Provide the [X, Y] coordinate of the cell's center where the given text is located.  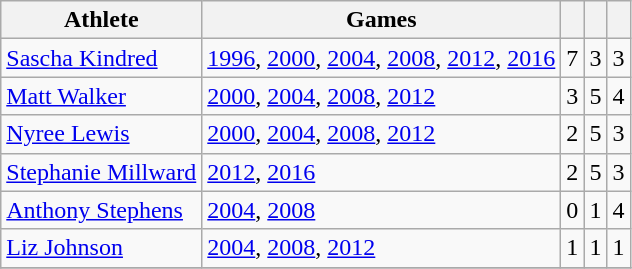
Nyree Lewis [102, 134]
2004, 2008 [382, 210]
Liz Johnson [102, 248]
1996, 2000, 2004, 2008, 2012, 2016 [382, 58]
2012, 2016 [382, 172]
Athlete [102, 20]
Games [382, 20]
Anthony Stephens [102, 210]
7 [572, 58]
Matt Walker [102, 96]
Stephanie Millward [102, 172]
0 [572, 210]
2004, 2008, 2012 [382, 248]
Sascha Kindred [102, 58]
